Find where the given text appears and provide that cell's center as (x, y) coordinate. 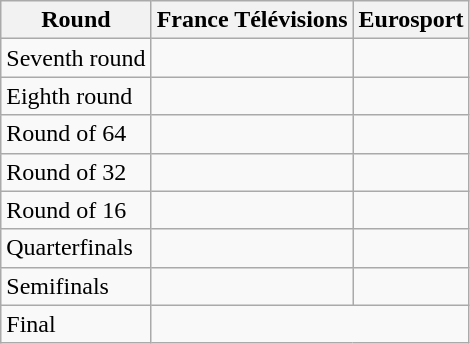
France Télévisions (252, 20)
Round of 64 (76, 134)
Round of 32 (76, 172)
Quarterfinals (76, 248)
Eighth round (76, 96)
Semifinals (76, 286)
Eurosport (411, 20)
Seventh round (76, 58)
Round (76, 20)
Final (76, 324)
Round of 16 (76, 210)
